Provide the [x, y] coordinate of the cell's center where the given text is located.  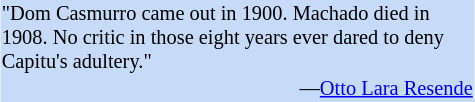
—Otto Lara Resende [237, 88]
"Dom Casmurro came out in 1900. Machado died in 1908. No critic in those eight years ever dared to deny Capitu's adultery." [237, 38]
